Scan for the cell matching the given text and deliver its [x, y] coordinate at center. 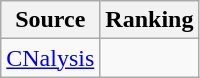
Source [50, 20]
Ranking [150, 20]
CNalysis [50, 58]
